Output the [X, Y] coordinate of the center of the cell containing the given text.  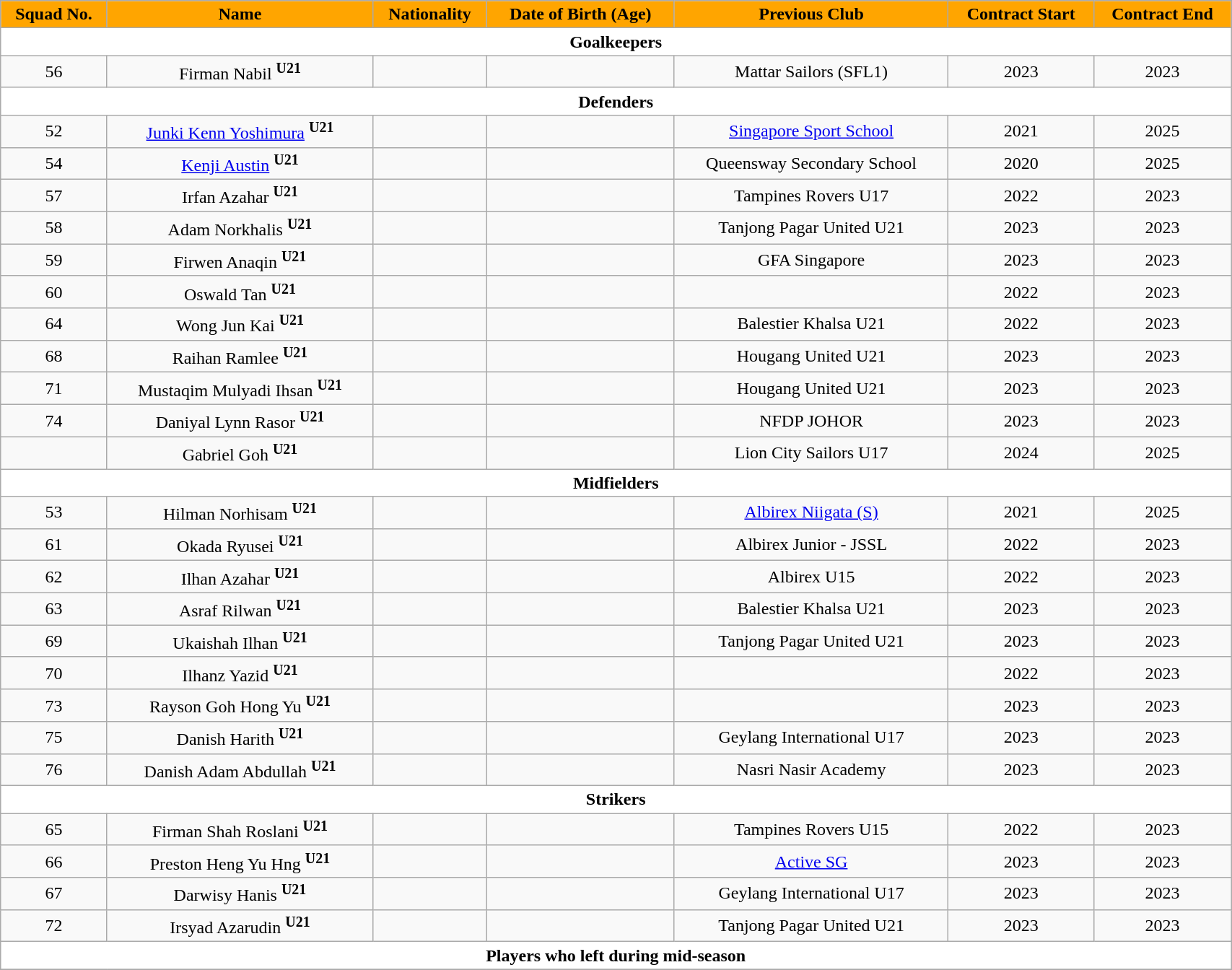
56 [54, 72]
Previous Club [811, 14]
67 [54, 893]
Contract End [1163, 14]
Midfielders [616, 483]
Raihan Ramlee U21 [240, 357]
Queensway Secondary School [811, 163]
Junki Kenn Yoshimura U21 [240, 131]
Nasri Nasir Academy [811, 769]
Albirex U15 [811, 577]
Daniyal Lynn Rasor U21 [240, 420]
74 [54, 420]
Adam Norkhalis U21 [240, 228]
Rayson Goh Hong Yu U21 [240, 706]
2024 [1021, 453]
Danish Harith U21 [240, 738]
63 [54, 609]
Defenders [616, 101]
Singapore Sport School [811, 131]
54 [54, 163]
Mattar Sailors (SFL1) [811, 72]
Asraf Rilwan U21 [240, 609]
Date of Birth (Age) [580, 14]
Okada Ryusei U21 [240, 544]
Strikers [616, 800]
Players who left during mid-season [616, 956]
Mustaqim Mulyadi Ihsan U21 [240, 388]
Kenji Austin U21 [240, 163]
Squad No. [54, 14]
Firman Nabil U21 [240, 72]
Firman Shah Roslani U21 [240, 830]
53 [54, 512]
Irfan Azahar U21 [240, 196]
Hilman Norhisam U21 [240, 512]
Name [240, 14]
Irsyad Azarudin U21 [240, 925]
62 [54, 577]
61 [54, 544]
76 [54, 769]
Preston Heng Yu Hng U21 [240, 862]
72 [54, 925]
Wong Jun Kai U21 [240, 325]
64 [54, 325]
69 [54, 641]
Albirex Niigata (S) [811, 512]
Nationality [430, 14]
2020 [1021, 163]
GFA Singapore [811, 260]
60 [54, 292]
Darwisy Hanis U21 [240, 893]
71 [54, 388]
52 [54, 131]
Ukaishah Ilhan U21 [240, 641]
Firwen Anaqin U21 [240, 260]
Lion City Sailors U17 [811, 453]
73 [54, 706]
59 [54, 260]
65 [54, 830]
Contract Start [1021, 14]
66 [54, 862]
NFDP JOHOR [811, 420]
Ilhanz Yazid U21 [240, 673]
Ilhan Azahar U21 [240, 577]
Gabriel Goh U21 [240, 453]
58 [54, 228]
Active SG [811, 862]
Tampines Rovers U17 [811, 196]
Danish Adam Abdullah U21 [240, 769]
68 [54, 357]
70 [54, 673]
Albirex Junior - JSSL [811, 544]
Oswald Tan U21 [240, 292]
Tampines Rovers U15 [811, 830]
57 [54, 196]
Goalkeepers [616, 42]
75 [54, 738]
